From the cell containing the given text, extract its center point as [x, y] coordinate. 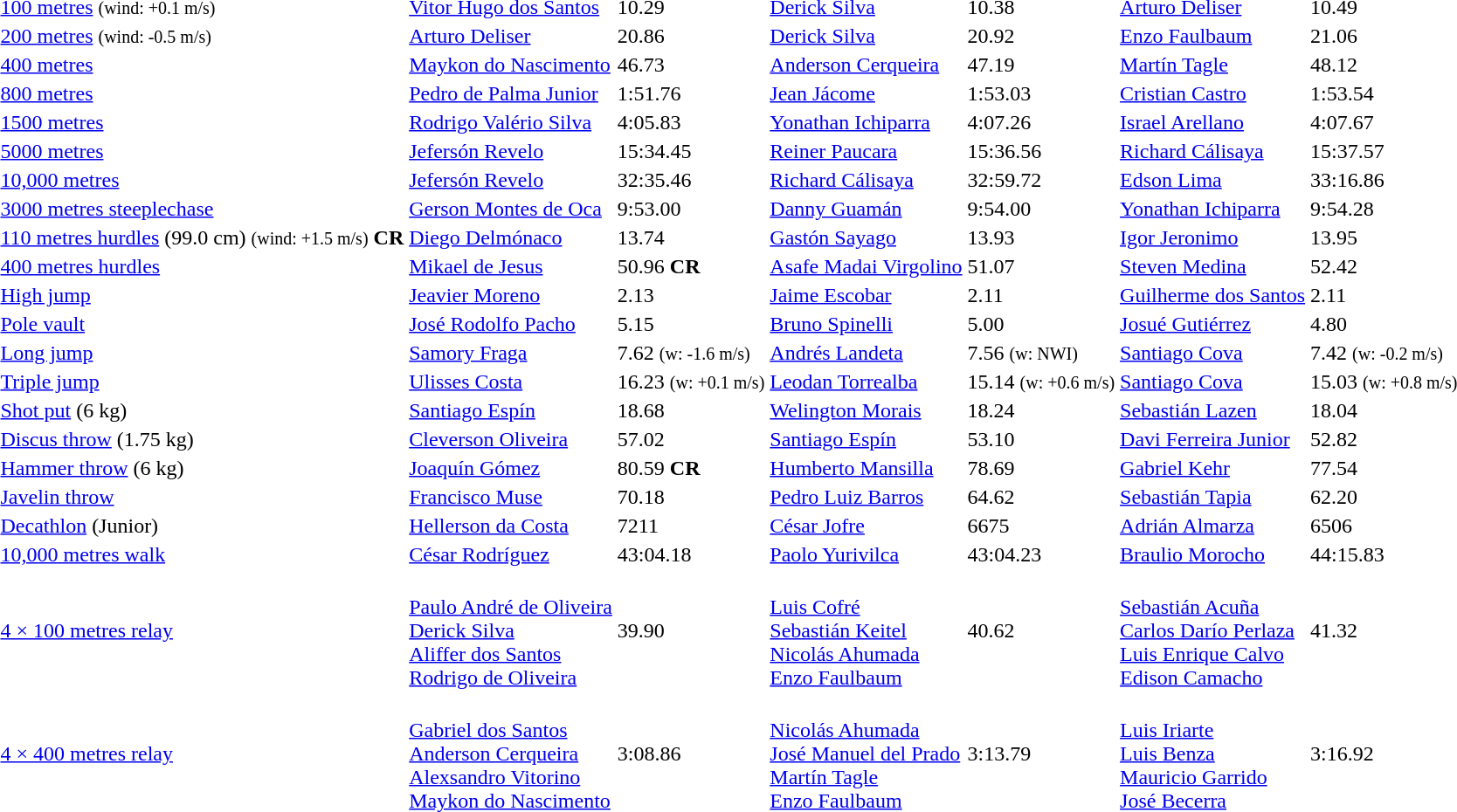
7211 [690, 526]
Humberto Mansilla [867, 468]
15:34.45 [690, 151]
64.62 [1041, 497]
2.11 [1041, 295]
18.24 [1041, 410]
Sebastián Lazen [1212, 410]
47.19 [1041, 65]
Josué Gutiérrez [1212, 324]
6675 [1041, 526]
Paulo André de OliveiraDerick SilvaAliffer dos SantosRodrigo de Oliveira [511, 630]
Davi Ferreira Junior [1212, 439]
Anderson Cerqueira [867, 65]
Gastón Sayago [867, 237]
Guilherme dos Santos [1212, 295]
32:35.46 [690, 180]
80.59 CR [690, 468]
César Jofre [867, 526]
18.68 [690, 410]
Samory Fraga [511, 353]
Paolo Yurivilca [867, 554]
Andrés Landeta [867, 353]
43:04.18 [690, 554]
Pedro de Palma Junior [511, 93]
39.90 [690, 630]
Steven Medina [1212, 266]
Israel Arellano [1212, 122]
Enzo Faulbaum [1212, 36]
Asafe Madai Virgolino [867, 266]
78.69 [1041, 468]
Francisco Muse [511, 497]
Danny Guamán [867, 209]
15:36.56 [1041, 151]
Derick Silva [867, 36]
Gabriel Kehr [1212, 468]
70.18 [690, 497]
13.74 [690, 237]
Cleverson Oliveira [511, 439]
Bruno Spinelli [867, 324]
Igor Jeronimo [1212, 237]
5.15 [690, 324]
40.62 [1041, 630]
9:53.00 [690, 209]
Hellerson da Costa [511, 526]
51.07 [1041, 266]
Martín Tagle [1212, 65]
7.62 (w: -1.6 m/s) [690, 353]
Sebastián Tapia [1212, 497]
Luis CofréSebastián KeitelNicolás AhumadaEnzo Faulbaum [867, 630]
Rodrigo Valério Silva [511, 122]
1:51.76 [690, 93]
32:59.72 [1041, 180]
Jean Jácome [867, 93]
Edson Lima [1212, 180]
Joaquín Gómez [511, 468]
Pedro Luiz Barros [867, 497]
José Rodolfo Pacho [511, 324]
Jeavier Moreno [511, 295]
Leodan Torrealba [867, 382]
20.86 [690, 36]
Sebastián AcuñaCarlos Darío PerlazaLuis Enrique CalvoEdison Camacho [1212, 630]
Cristian Castro [1212, 93]
Welington Morais [867, 410]
20.92 [1041, 36]
Diego Delmónaco [511, 237]
César Rodríguez [511, 554]
Ulisses Costa [511, 382]
46.73 [690, 65]
4:05.83 [690, 122]
53.10 [1041, 439]
Mikael de Jesus [511, 266]
Arturo Deliser [511, 36]
Adrián Almarza [1212, 526]
13.93 [1041, 237]
9:54.00 [1041, 209]
Braulio Morocho [1212, 554]
15.14 (w: +0.6 m/s) [1041, 382]
2.13 [690, 295]
7.56 (w: NWI) [1041, 353]
Gerson Montes de Oca [511, 209]
5.00 [1041, 324]
16.23 (w: +0.1 m/s) [690, 382]
Reiner Paucara [867, 151]
1:53.03 [1041, 93]
Maykon do Nascimento [511, 65]
50.96 CR [690, 266]
Jaime Escobar [867, 295]
43:04.23 [1041, 554]
57.02 [690, 439]
4:07.26 [1041, 122]
